Extract the (x, y) coordinate from the center of the cell holding the provided text.  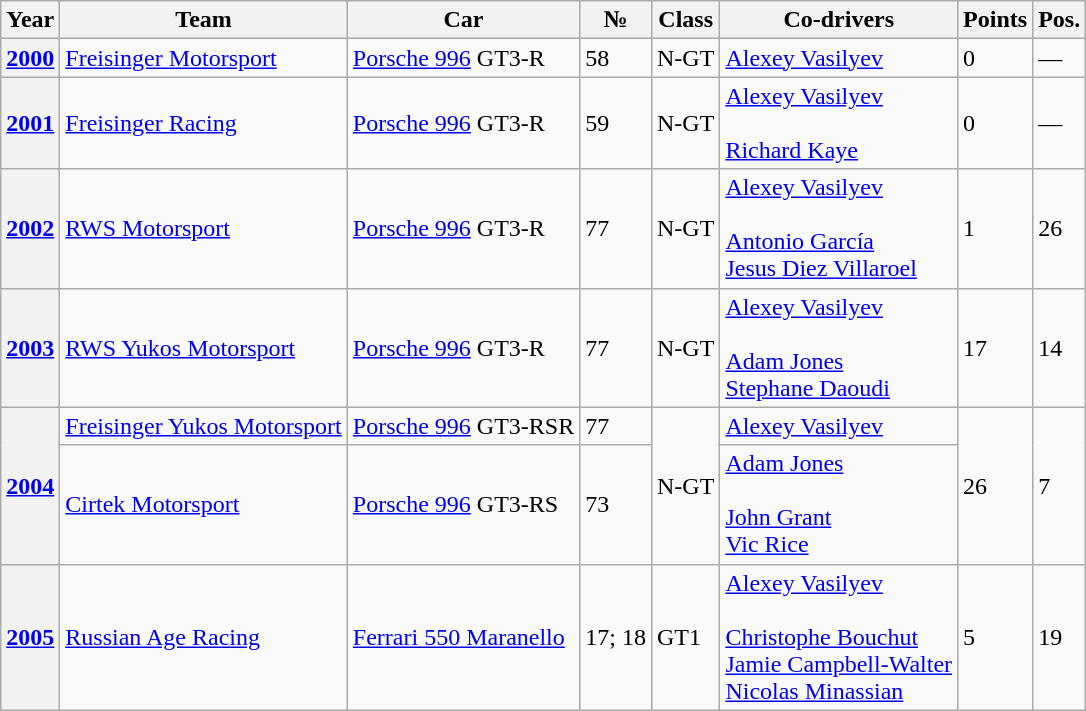
2003 (30, 348)
GT1 (685, 637)
Freisinger Racing (204, 123)
17; 18 (616, 637)
Alexey Vasilyev Christophe Bouchut Jamie Campbell-Walter Nicolas Minassian (839, 637)
Alexey Vasilyev Adam Jones Stephane Daoudi (839, 348)
Porsche 996 GT3-RSR (463, 426)
2004 (30, 486)
Freisinger Motorsport (204, 58)
Pos. (1060, 20)
Co-drivers (839, 20)
№ (616, 20)
Cirtek Motorsport (204, 504)
RWS Motorsport (204, 228)
RWS Yukos Motorsport (204, 348)
2001 (30, 123)
Russian Age Racing (204, 637)
73 (616, 504)
Car (463, 20)
Freisinger Yukos Motorsport (204, 426)
19 (1060, 637)
Class (685, 20)
Points (996, 20)
58 (616, 58)
5 (996, 637)
2002 (30, 228)
14 (1060, 348)
Adam Jones John Grant Vic Rice (839, 504)
2005 (30, 637)
Alexey Vasilyev Richard Kaye (839, 123)
Year (30, 20)
2000 (30, 58)
1 (996, 228)
59 (616, 123)
Ferrari 550 Maranello (463, 637)
7 (1060, 486)
Porsche 996 GT3-RS (463, 504)
Team (204, 20)
Alexey Vasilyev Antonio García Jesus Diez Villaroel (839, 228)
17 (996, 348)
